Determine the [X, Y] coordinate at the center of the cell enclosing the given text.  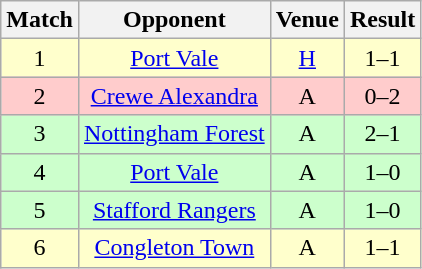
Match [40, 20]
4 [40, 172]
Venue [307, 20]
2 [40, 96]
H [307, 58]
6 [40, 248]
Congleton Town [174, 248]
2–1 [382, 134]
Result [382, 20]
Opponent [174, 20]
Crewe Alexandra [174, 96]
1 [40, 58]
5 [40, 210]
Stafford Rangers [174, 210]
Nottingham Forest [174, 134]
0–2 [382, 96]
3 [40, 134]
